Identify which cell holds the provided text, then report its (x, y) central coordinate. 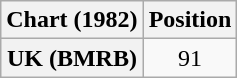
91 (190, 58)
Chart (1982) (72, 20)
UK (BMRB) (72, 58)
Position (190, 20)
